Identify which cell holds the provided text, then report its (X, Y) central coordinate. 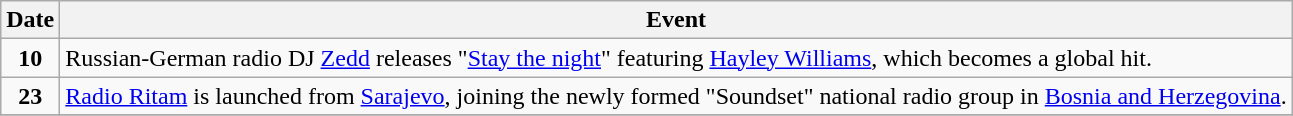
23 (30, 96)
Event (676, 20)
Radio Ritam is launched from Sarajevo, joining the newly formed "Soundset" national radio group in Bosnia and Herzegovina. (676, 96)
Russian-German radio DJ Zedd releases "Stay the night" featuring Hayley Williams, which becomes a global hit. (676, 58)
10 (30, 58)
Date (30, 20)
